Find where the given text appears and provide that cell's center as [x, y] coordinate. 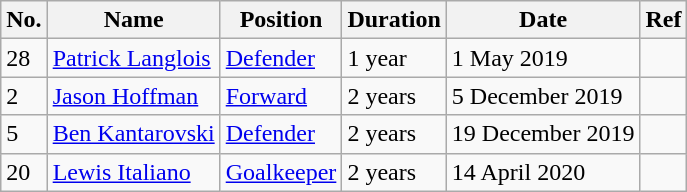
Jason Hoffman [134, 96]
Forward [281, 96]
Duration [394, 20]
Ben Kantarovski [134, 134]
2 [24, 96]
Goalkeeper [281, 172]
1 year [394, 58]
5 December 2019 [543, 96]
Lewis Italiano [134, 172]
1 May 2019 [543, 58]
Name [134, 20]
Patrick Langlois [134, 58]
Position [281, 20]
14 April 2020 [543, 172]
5 [24, 134]
28 [24, 58]
Ref [664, 20]
19 December 2019 [543, 134]
20 [24, 172]
No. [24, 20]
Date [543, 20]
